Capture the cell that displays the provided text and extract its (X, Y) central coordinate. 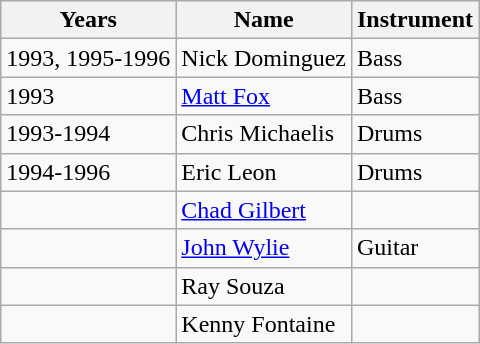
Nick Dominguez (264, 58)
Eric Leon (264, 172)
1993, 1995-1996 (88, 58)
Name (264, 20)
Chris Michaelis (264, 134)
1993-1994 (88, 134)
Chad Gilbert (264, 210)
John Wylie (264, 248)
Kenny Fontaine (264, 324)
1993 (88, 96)
Instrument (414, 20)
Ray Souza (264, 286)
1994-1996 (88, 172)
Guitar (414, 248)
Matt Fox (264, 96)
Years (88, 20)
